Return [x, y] of the center of cell containing provided text 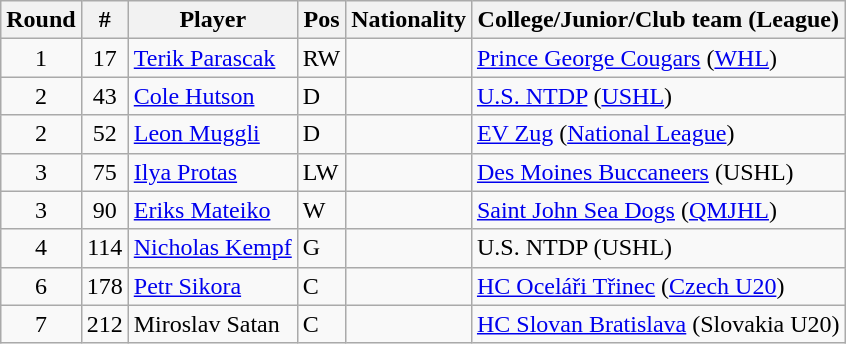
4 [41, 248]
Nicholas Kempf [212, 248]
Prince George Cougars (WHL) [658, 58]
W [321, 210]
EV Zug (National League) [658, 134]
HC Slovan Bratislava (Slovakia U20) [658, 324]
Saint John Sea Dogs (QMJHL) [658, 210]
1 [41, 58]
17 [104, 58]
Ilya Protas [212, 172]
Nationality [409, 20]
College/Junior/Club team (League) [658, 20]
43 [104, 96]
114 [104, 248]
Round [41, 20]
Petr Sikora [212, 286]
HC Oceláři Třinec (Czech U20) [658, 286]
Miroslav Satan [212, 324]
Cole Hutson [212, 96]
Pos [321, 20]
90 [104, 210]
6 [41, 286]
Eriks Mateiko [212, 210]
G [321, 248]
RW [321, 58]
52 [104, 134]
7 [41, 324]
# [104, 20]
75 [104, 172]
Player [212, 20]
178 [104, 286]
Leon Muggli [212, 134]
212 [104, 324]
Des Moines Buccaneers (USHL) [658, 172]
Terik Parascak [212, 58]
LW [321, 172]
